Provide the [x, y] coordinate of the cell's center where the given text is located.  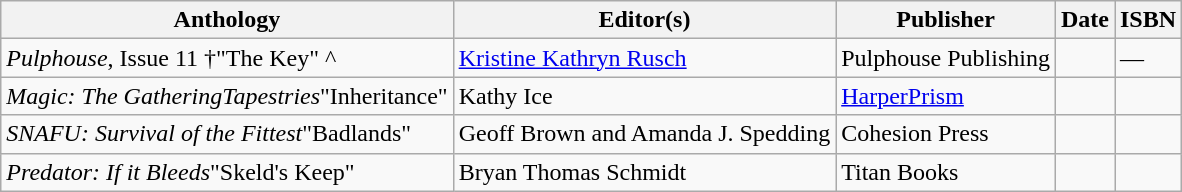
Date [1084, 20]
ISBN [1148, 20]
Magic: The GatheringTapestries"Inheritance" [227, 96]
Publisher [946, 20]
Anthology [227, 20]
Titan Books [946, 172]
— [1148, 58]
Pulphouse, Issue 11 †"The Key" ^ [227, 58]
Predator: If it Bleeds"Skeld's Keep" [227, 172]
Editor(s) [644, 20]
Pulphouse Publishing [946, 58]
Geoff Brown and Amanda J. Spedding [644, 134]
Kristine Kathryn Rusch [644, 58]
HarperPrism [946, 96]
Bryan Thomas Schmidt [644, 172]
SNAFU: Survival of the Fittest"Badlands" [227, 134]
Kathy Ice [644, 96]
Cohesion Press [946, 134]
